Capture the cell that displays the provided text and extract its (x, y) central coordinate. 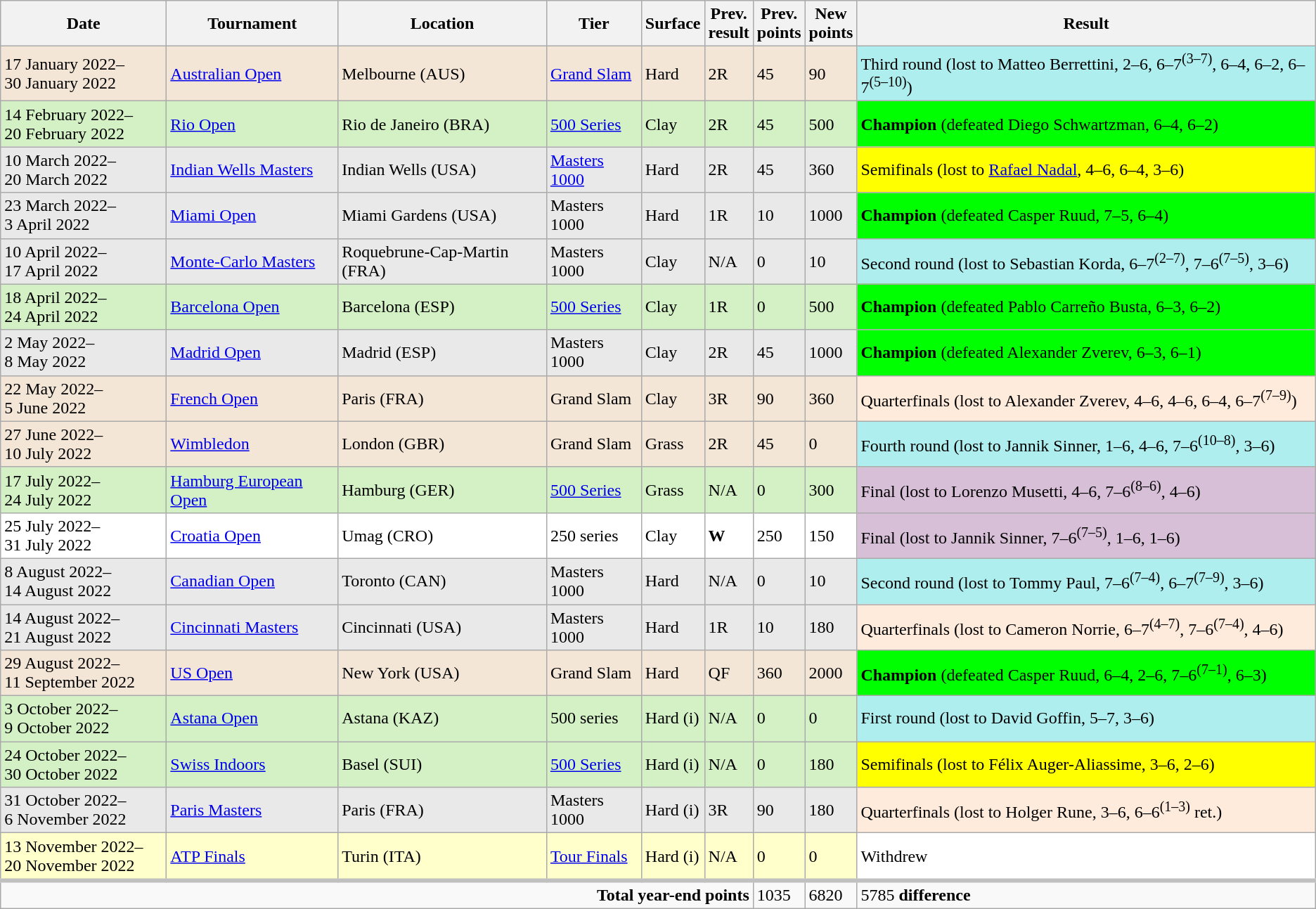
Cincinnati (USA) (443, 627)
1035 (779, 894)
2 May 2022–8 May 2022 (84, 353)
Prev.points (779, 24)
Astana Open (252, 718)
18 April 2022–24 April 2022 (84, 307)
17 July 2022–24 July 2022 (84, 489)
24 October 2022–30 October 2022 (84, 765)
Result (1086, 24)
Roquebrune-Cap-Martin (FRA) (443, 262)
2000 (831, 673)
14 February 2022–20 February 2022 (84, 124)
Tournament (252, 24)
250 series (593, 536)
23 March 2022–3 April 2022 (84, 215)
14 August 2022–21 August 2022 (84, 627)
6820 (831, 894)
Final (lost to Lorenzo Musetti, 4–6, 7–6(8–6), 4–6) (1086, 489)
QF (728, 673)
Semifinals (lost to Rafael Nadal, 4–6, 6–4, 3–6) (1086, 170)
10 March 2022–20 March 2022 (84, 170)
Third round (lost to Matteo Berrettini, 2–6, 6–7(3–7), 6–4, 6–2, 6–7(5–10)) (1086, 74)
Withdrew (1086, 856)
Champion (defeated Casper Ruud, 6–4, 2–6, 7–6(7–1), 6–3) (1086, 673)
13 November 2022–20 November 2022 (84, 856)
Tour Finals (593, 856)
29 August 2022–11 September 2022 (84, 673)
Tier (593, 24)
Hamburg (GER) (443, 489)
Swiss Indoors (252, 765)
Second round (lost to Tommy Paul, 7–6(7–4), 6–7(7–9), 3–6) (1086, 581)
Barcelona Open (252, 307)
First round (lost to David Goffin, 5–7, 3–6) (1086, 718)
Croatia Open (252, 536)
Rio de Janeiro (BRA) (443, 124)
22 May 2022–5 June 2022 (84, 398)
17 January 2022–30 January 2022 (84, 74)
25 July 2022–31 July 2022 (84, 536)
300 (831, 489)
New York (USA) (443, 673)
Astana (KAZ) (443, 718)
Prev.result (728, 24)
31 October 2022–6 November 2022 (84, 810)
Paris Masters (252, 810)
Quarterfinals (lost to Cameron Norrie, 6–7(4–7), 7–6(7–4), 4–6) (1086, 627)
150 (831, 536)
Umag (CRO) (443, 536)
Indian Wells Masters (252, 170)
Monte-Carlo Masters (252, 262)
W (728, 536)
3 October 2022–9 October 2022 (84, 718)
Champion (defeated Alexander Zverev, 6–3, 6–1) (1086, 353)
Madrid (ESP) (443, 353)
10 April 2022–17 April 2022 (84, 262)
Madrid Open (252, 353)
Second round (lost to Sebastian Korda, 6–7(2–7), 7–6(7–5), 3–6) (1086, 262)
Turin (ITA) (443, 856)
Total year-end points (377, 894)
London (GBR) (443, 444)
Newpoints (831, 24)
Wimbledon (252, 444)
Toronto (CAN) (443, 581)
Final (lost to Jannik Sinner, 7–6(7–5), 1–6, 1–6) (1086, 536)
Cincinnati Masters (252, 627)
Date (84, 24)
French Open (252, 398)
250 (779, 536)
Location (443, 24)
Miami Open (252, 215)
5785 difference (1086, 894)
Hamburg European Open (252, 489)
Indian Wells (USA) (443, 170)
Surface (673, 24)
Champion (defeated Casper Ruud, 7–5, 6–4) (1086, 215)
Quarterfinals (lost to Alexander Zverev, 4–6, 4–6, 6–4, 6–7(7–9)) (1086, 398)
Canadian Open (252, 581)
Champion (defeated Pablo Carreño Busta, 6–3, 6–2) (1086, 307)
Semifinals (lost to Félix Auger-Aliassime, 3–6, 2–6) (1086, 765)
Barcelona (ESP) (443, 307)
Quarterfinals (lost to Holger Rune, 3–6, 6–6(1–3) ret.) (1086, 810)
ATP Finals (252, 856)
Basel (SUI) (443, 765)
27 June 2022–10 July 2022 (84, 444)
Rio Open (252, 124)
500 series (593, 718)
Champion (defeated Diego Schwartzman, 6–4, 6–2) (1086, 124)
Australian Open (252, 74)
Melbourne (AUS) (443, 74)
8 August 2022–14 August 2022 (84, 581)
Miami Gardens (USA) (443, 215)
Fourth round (lost to Jannik Sinner, 1–6, 4–6, 7–6(10–8), 3–6) (1086, 444)
US Open (252, 673)
